Pinpoint the cell where the given text exists, returning its (X, Y) midpoint coordinate. 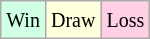
Draw (72, 20)
Loss (126, 20)
Win (24, 20)
